Determine the (x, y) coordinate at the center of the cell enclosing the given text.  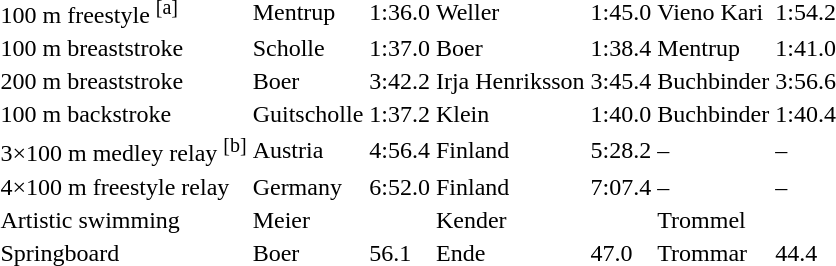
Meier (308, 220)
Mentrup (714, 48)
1:38.4 (621, 48)
7:07.4 (621, 187)
Irja Henriksson (510, 81)
Kender (510, 220)
1:40.0 (621, 114)
Germany (308, 187)
5:28.2 (621, 150)
4:56.4 (400, 150)
3:42.2 (400, 81)
Trommel (714, 220)
Scholle (308, 48)
3:45.4 (621, 81)
Guitscholle (308, 114)
1:37.0 (400, 48)
1:37.2 (400, 114)
Austria (308, 150)
Klein (510, 114)
6:52.0 (400, 187)
